Extract the (x, y) coordinate from the center of the cell holding the provided text.  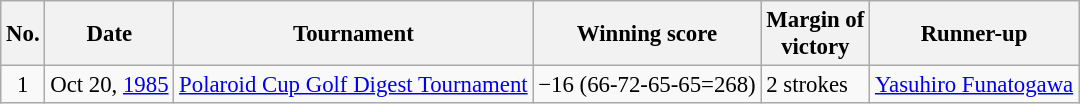
Runner-up (974, 34)
2 strokes (816, 85)
Oct 20, 1985 (110, 85)
1 (23, 85)
Margin ofvictory (816, 34)
Date (110, 34)
Winning score (647, 34)
Polaroid Cup Golf Digest Tournament (354, 85)
No. (23, 34)
Yasuhiro Funatogawa (974, 85)
−16 (66-72-65-65=268) (647, 85)
Tournament (354, 34)
